Capture the cell that displays the provided text and extract its [x, y] central coordinate. 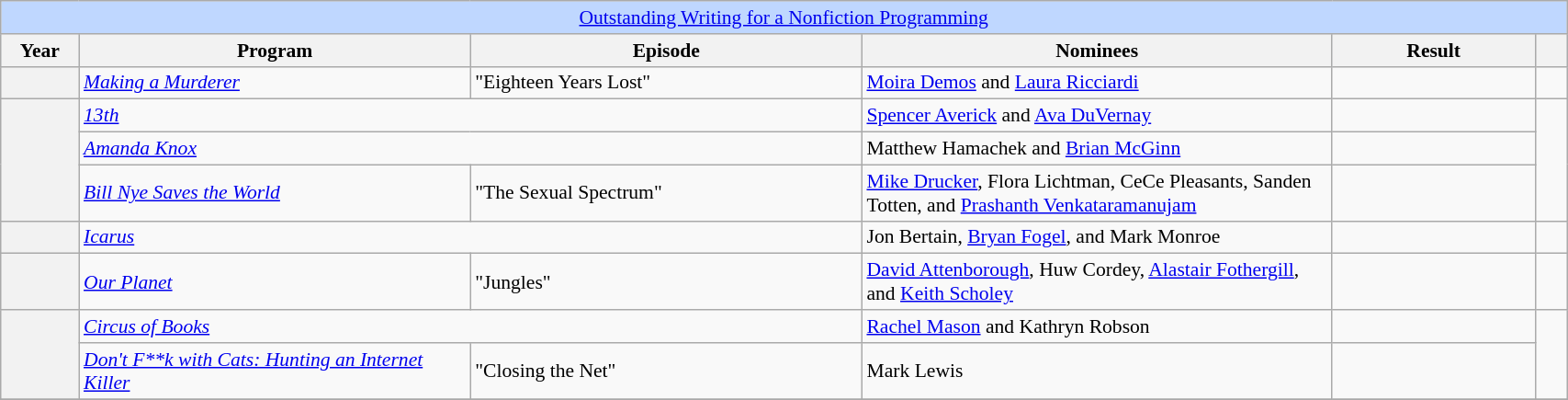
13th [470, 116]
David Attenborough, Huw Cordey, Alastair Fothergill, and Keith Scholey [1097, 281]
Rachel Mason and Kathryn Robson [1097, 326]
Icarus [470, 237]
Amanda Knox [470, 149]
Bill Nye Saves the World [275, 193]
Program [275, 51]
"Closing the Net" [666, 371]
Making a Murderer [275, 83]
"Jungles" [666, 281]
Nominees [1097, 51]
Year [40, 51]
Circus of Books [470, 326]
Episode [666, 51]
Result [1434, 51]
Spencer Averick and Ava DuVernay [1097, 116]
Mark Lewis [1097, 371]
Moira Demos and Laura Ricciardi [1097, 83]
"Eighteen Years Lost" [666, 83]
Mike Drucker, Flora Lichtman, CeCe Pleasants, Sanden Totten, and Prashanth Venkataramanujam [1097, 193]
Don't F**k with Cats: Hunting an Internet Killer [275, 371]
Jon Bertain, Bryan Fogel, and Mark Monroe [1097, 237]
"The Sexual Spectrum" [666, 193]
Our Planet [275, 281]
Matthew Hamachek and Brian McGinn [1097, 149]
Outstanding Writing for a Nonfiction Programming [784, 17]
